Provide the [X, Y] coordinate of the cell's center where the given text is located.  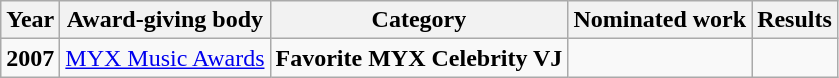
MYX Music Awards [165, 58]
Favorite MYX Celebrity VJ [419, 58]
Award-giving body [165, 20]
2007 [30, 58]
Year [30, 20]
Category [419, 20]
Nominated work [660, 20]
Results [795, 20]
